Output the [x, y] coordinate of the center of the cell containing the given text.  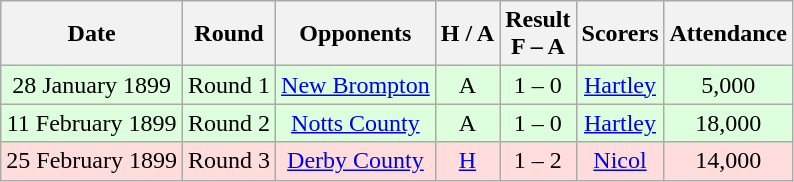
1 – 2 [538, 161]
28 January 1899 [92, 85]
Round 1 [228, 85]
18,000 [728, 123]
14,000 [728, 161]
New Brompton [356, 85]
Nicol [620, 161]
H [467, 161]
Notts County [356, 123]
25 February 1899 [92, 161]
Round 2 [228, 123]
Date [92, 34]
5,000 [728, 85]
11 February 1899 [92, 123]
Round 3 [228, 161]
Derby County [356, 161]
H / A [467, 34]
Opponents [356, 34]
Attendance [728, 34]
Round [228, 34]
ResultF – A [538, 34]
Scorers [620, 34]
